Scan for the cell matching the given text and deliver its (x, y) coordinate at center. 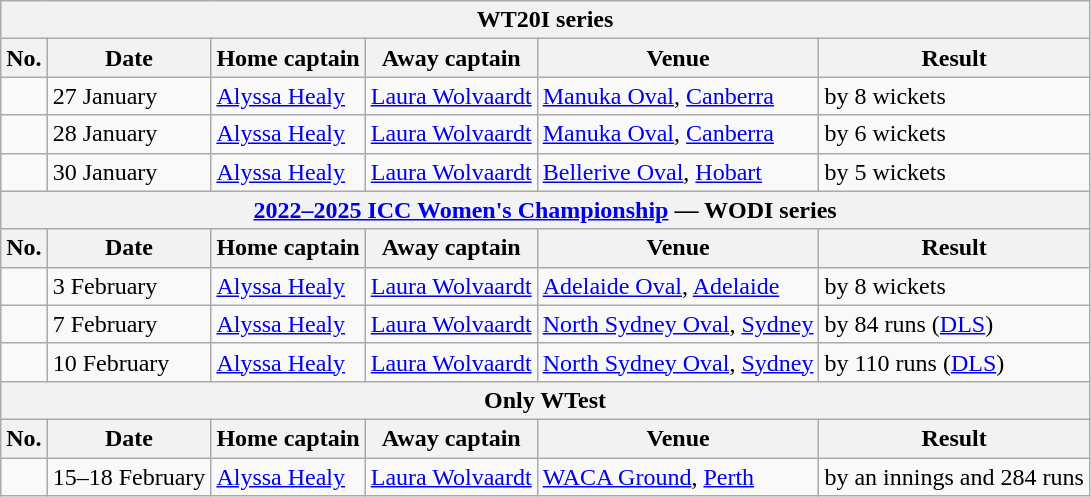
3 February (129, 286)
by 110 runs (DLS) (954, 362)
by 6 wickets (954, 134)
WT20I series (546, 20)
30 January (129, 172)
by 5 wickets (954, 172)
10 February (129, 362)
2022–2025 ICC Women's Championship — WODI series (546, 210)
15–18 February (129, 477)
28 January (129, 134)
Only WTest (546, 400)
Adelaide Oval, Adelaide (678, 286)
by an innings and 284 runs (954, 477)
WACA Ground, Perth (678, 477)
by 84 runs (DLS) (954, 324)
Bellerive Oval, Hobart (678, 172)
7 February (129, 324)
27 January (129, 96)
